Return the [x, y] coordinate for the center point of the cell that contains the specified text.  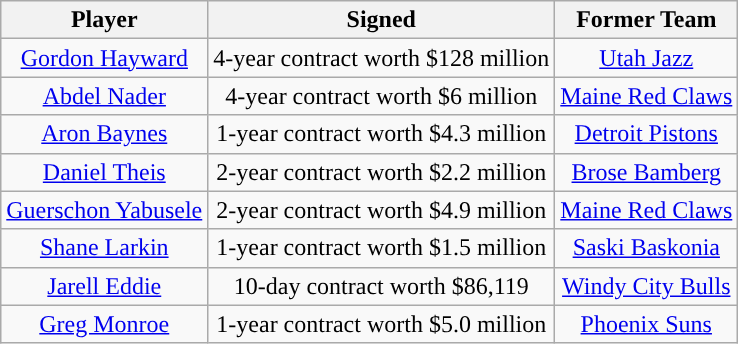
Gordon Hayward [104, 58]
Abdel Nader [104, 96]
Daniel Theis [104, 172]
Signed [382, 20]
4-year contract worth $128 million [382, 58]
Former Team [646, 20]
Greg Monroe [104, 324]
1-year contract worth $4.3 million [382, 134]
2-year contract worth $2.2 million [382, 172]
Player [104, 20]
Guerschon Yabusele [104, 210]
Aron Baynes [104, 134]
1-year contract worth $1.5 million [382, 248]
Saski Baskonia [646, 248]
Brose Bamberg [646, 172]
Detroit Pistons [646, 134]
4-year contract worth $6 million [382, 96]
Phoenix Suns [646, 324]
Shane Larkin [104, 248]
Utah Jazz [646, 58]
Windy City Bulls [646, 286]
Jarell Eddie [104, 286]
10-day contract worth $86,119 [382, 286]
1-year contract worth $5.0 million [382, 324]
2-year contract worth $4.9 million [382, 210]
